Detect which cell encompasses the target text, then output its (X, Y) center coordinate. 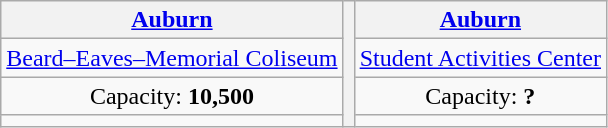
Capacity: 10,500 (172, 96)
Student Activities Center (480, 58)
Beard–Eaves–Memorial Coliseum (172, 58)
Capacity: ? (480, 96)
